Return the (X, Y) coordinate for the center point of the cell that contains the specified text.  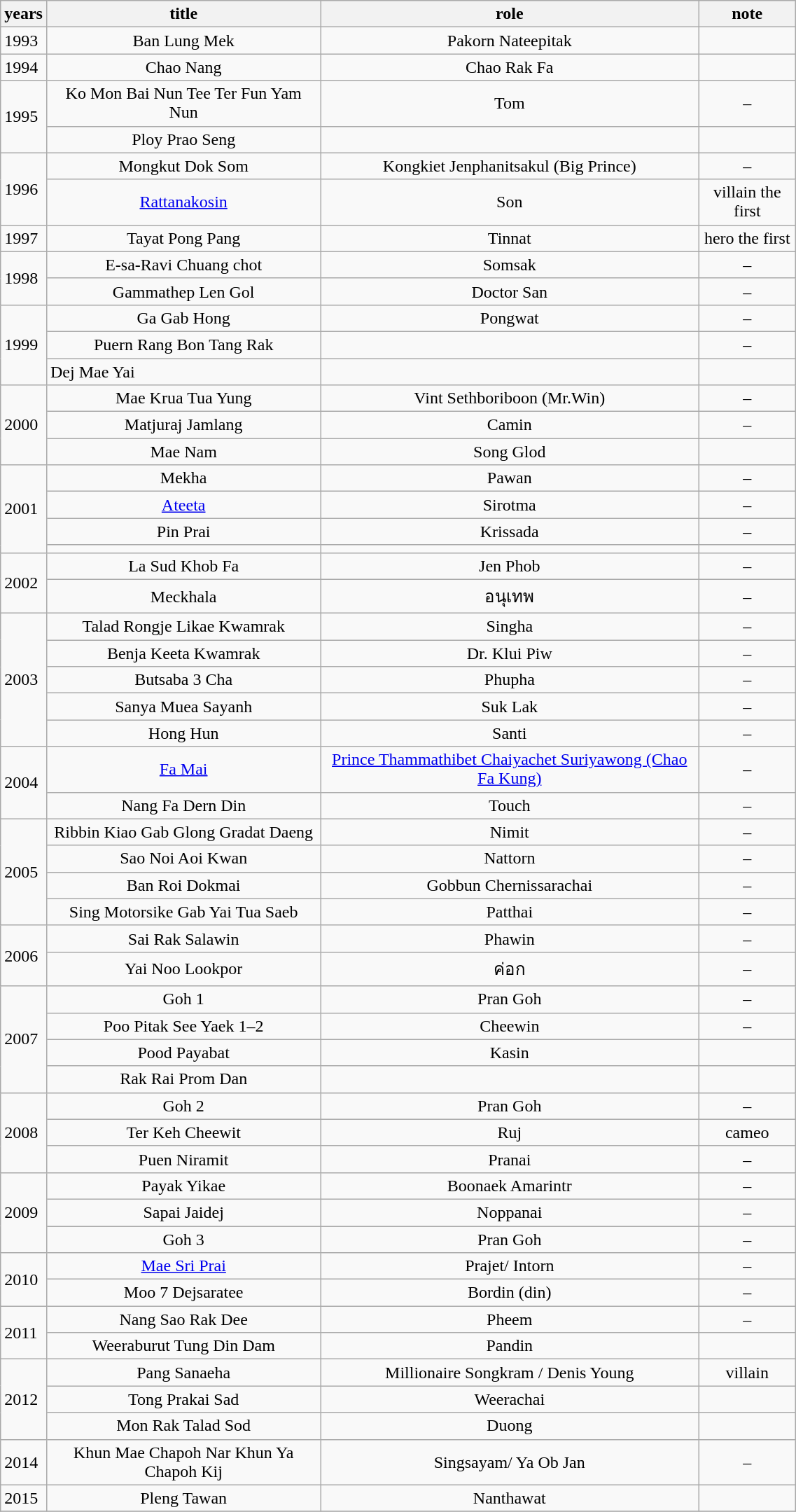
Pin Prai (183, 532)
Phupha (510, 680)
Fa Mai (183, 769)
1995 (24, 116)
Pandin (510, 1346)
2007 (24, 1039)
2005 (24, 872)
Ter Keh Cheewit (183, 1132)
1998 (24, 278)
villain the first (748, 202)
Pakorn Nateepitak (510, 41)
Kongkiet Jenphanitsakul (Big Prince) (510, 166)
Goh 3 (183, 1239)
Tinnat (510, 238)
Tom (510, 104)
Mekha (183, 478)
Prajet/ Intorn (510, 1266)
Ateeta (183, 505)
2011 (24, 1333)
1999 (24, 345)
Pheem (510, 1319)
Doctor San (510, 291)
อนุเทพ (510, 597)
Sirotma (510, 505)
Chao Rak Fa (510, 67)
Ruj (510, 1132)
Millionaire Songkram / Denis Young (510, 1373)
Singha (510, 627)
Singsayam/ Ya Ob Jan (510, 1462)
Mae Krua Tua Yung (183, 398)
Prince Thammathibet Chaiyachet Suriyawong (Chao Fa Kung) (510, 769)
Puen Niramit (183, 1159)
hero the first (748, 238)
Bordin (din) (510, 1293)
Son (510, 202)
villain (748, 1373)
Sing Motorsike Gab Yai Tua Saeb (183, 912)
Nattorn (510, 859)
Pongwat (510, 318)
E-sa-Ravi Chuang chot (183, 265)
Benja Keeta Kwamrak (183, 653)
Gobbun Chernissarachai (510, 885)
2000 (24, 425)
2001 (24, 508)
Sapai Jaidej (183, 1212)
Pleng Tawan (183, 1498)
1997 (24, 238)
1994 (24, 67)
2002 (24, 583)
Ban Roi Dokmai (183, 885)
Nang Sao Rak Dee (183, 1319)
2014 (24, 1462)
Mae Nam (183, 452)
Goh 2 (183, 1106)
Khun Mae Chapoh Nar Khun Ya Chapoh Kij (183, 1462)
Butsaba 3 Cha (183, 680)
Pood Payabat (183, 1053)
Moo 7 Dejsaratee (183, 1293)
2009 (24, 1212)
Goh 1 (183, 999)
Yai Noo Lookpor (183, 969)
Vint Sethboriboon (Mr.Win) (510, 398)
1996 (24, 189)
cameo (748, 1132)
Puern Rang Bon Tang Rak (183, 345)
Pranai (510, 1159)
Boonaek Amarintr (510, 1186)
Mon Rak Talad Sod (183, 1426)
Somsak (510, 265)
Poo Pitak See Yaek 1–2 (183, 1026)
2010 (24, 1279)
2008 (24, 1132)
Krissada (510, 532)
2012 (24, 1399)
Camin (510, 425)
Ploy Prao Seng (183, 139)
Weerachai (510, 1399)
La Sud Khob Fa (183, 566)
Talad Rongje Likae Kwamrak (183, 627)
Dr. Klui Piw (510, 653)
2004 (24, 783)
Sanya Muea Sayanh (183, 707)
Noppanai (510, 1212)
Rak Rai Prom Dan (183, 1079)
note (748, 14)
Rattanakosin (183, 202)
Kasin (510, 1053)
Sai Rak Salawin (183, 938)
Suk Lak (510, 707)
1993 (24, 41)
Mae Sri Prai (183, 1266)
Hong Hun (183, 733)
Pawan (510, 478)
Dej Mae Yai (183, 372)
2015 (24, 1498)
Tayat Pong Pang (183, 238)
Nimit (510, 832)
Jen Phob (510, 566)
ค่อก (510, 969)
Ribbin Kiao Gab Glong Gradat Daeng (183, 832)
Pang Sanaeha (183, 1373)
Ban Lung Mek (183, 41)
Nang Fa Dern Din (183, 805)
Weeraburut Tung Din Dam (183, 1346)
Tong Prakai Sad (183, 1399)
years (24, 14)
Phawin (510, 938)
Ga Gab Hong (183, 318)
Duong (510, 1426)
Ko Mon Bai Nun Tee Ter Fun Yam Nun (183, 104)
Nanthawat (510, 1498)
2003 (24, 680)
Touch (510, 805)
role (510, 14)
Meckhala (183, 597)
Patthai (510, 912)
Matjuraj Jamlang (183, 425)
Payak Yikae (183, 1186)
Mongkut Dok Som (183, 166)
Santi (510, 733)
2006 (24, 955)
Cheewin (510, 1026)
title (183, 14)
Sao Noi Aoi Kwan (183, 859)
Song Glod (510, 452)
Chao Nang (183, 67)
Gammathep Len Gol (183, 291)
